Search for the cell housing the specified text and yield its (x, y) center coordinate. 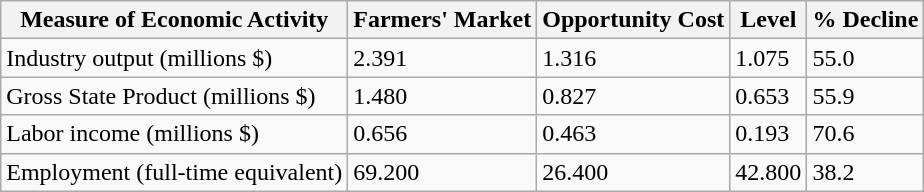
Industry output (millions $) (174, 58)
Measure of Economic Activity (174, 20)
70.6 (866, 134)
42.800 (768, 172)
1.480 (442, 96)
1.075 (768, 58)
Farmers' Market (442, 20)
2.391 (442, 58)
0.656 (442, 134)
Employment (full-time equivalent) (174, 172)
55.9 (866, 96)
0.827 (634, 96)
% Decline (866, 20)
Gross State Product (millions $) (174, 96)
Level (768, 20)
69.200 (442, 172)
1.316 (634, 58)
0.653 (768, 96)
0.193 (768, 134)
26.400 (634, 172)
55.0 (866, 58)
0.463 (634, 134)
Opportunity Cost (634, 20)
38.2 (866, 172)
Labor income (millions $) (174, 134)
